Return the [x, y] coordinate for the center point of the cell that contains the specified text.  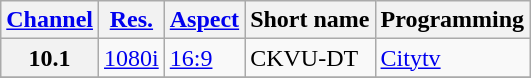
Res. [132, 20]
CKVU-DT [310, 58]
Programming [452, 20]
Aspect [204, 20]
Citytv [452, 58]
16:9 [204, 58]
Channel [50, 20]
10.1 [50, 58]
1080i [132, 58]
Short name [310, 20]
